Return the [X, Y] coordinate for the center point of the cell that contains the specified text.  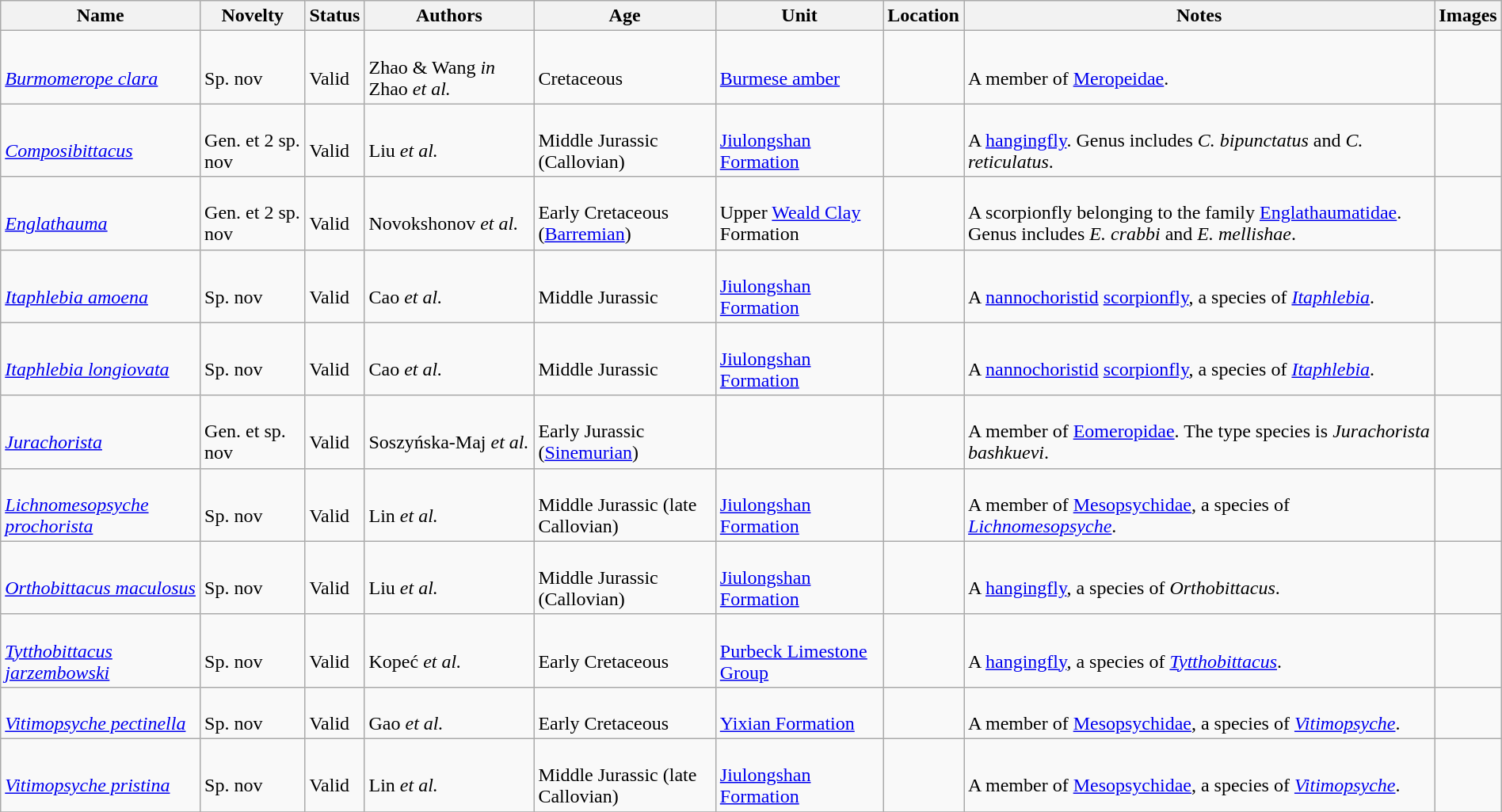
Itaphlebia amoena [101, 286]
Burmese amber [799, 67]
Burmomerope clara [101, 67]
A hangingfly, a species of Orthobittacus. [1199, 578]
Location [924, 16]
A member of Meropeidae. [1199, 67]
Vitimopsyche pristina [101, 775]
A member of Eomeropidae. The type species is Jurachorista bashkuevi. [1199, 432]
Jurachorista [101, 432]
Purbeck Limestone Group [799, 650]
Yixian Formation [799, 713]
Novokshonov et al. [449, 213]
Novelty [253, 16]
Authors [449, 16]
A member of Mesopsychidae, a species of Lichnomesopsyche. [1199, 505]
Tytthobittacus jarzembowski [101, 650]
Images [1468, 16]
Gen. et sp. nov [253, 432]
Composibittacus [101, 140]
Name [101, 16]
Cretaceous [624, 67]
Vitimopsyche pectinella [101, 713]
Lichnomesopsyche prochorista [101, 505]
Gao et al. [449, 713]
Upper Weald Clay Formation [799, 213]
A hangingfly, a species of Tytthobittacus. [1199, 650]
Zhao & Wang in Zhao et al. [449, 67]
Kopeć et al. [449, 650]
Englathauma [101, 213]
Unit [799, 16]
Status [334, 16]
A scorpionfly belonging to the family Englathaumatidae. Genus includes E. crabbi and E. mellishae. [1199, 213]
Itaphlebia longiovata [101, 359]
Soszyńska-Maj et al. [449, 432]
Orthobittacus maculosus [101, 578]
Early Jurassic (Sinemurian) [624, 432]
Early Cretaceous (Barremian) [624, 213]
Age [624, 16]
A hangingfly. Genus includes C. bipunctatus and C. reticulatus. [1199, 140]
Notes [1199, 16]
